Extract the [X, Y] coordinate from the center of the cell holding the provided text.  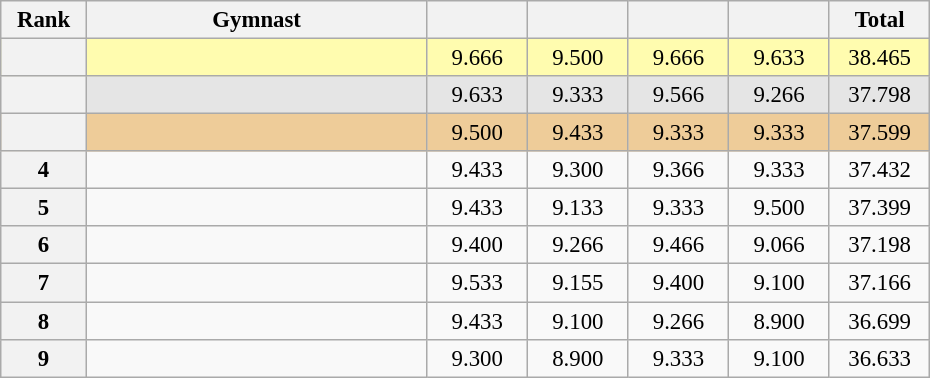
Gymnast [256, 20]
37.798 [880, 95]
37.198 [880, 245]
9.066 [780, 245]
5 [44, 208]
9.366 [678, 170]
36.633 [880, 358]
9.533 [478, 283]
9.566 [678, 95]
6 [44, 245]
Rank [44, 20]
9.466 [678, 245]
9 [44, 358]
Total [880, 20]
37.166 [880, 283]
37.399 [880, 208]
9.155 [578, 283]
38.465 [880, 58]
36.699 [880, 321]
37.432 [880, 170]
7 [44, 283]
37.599 [880, 133]
4 [44, 170]
8 [44, 321]
9.133 [578, 208]
